Locate the cell with the specified text and output its (X, Y) center coordinate. 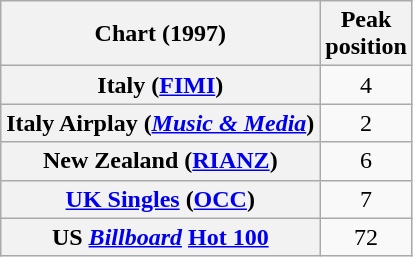
Italy (FIMI) (160, 85)
Peakposition (366, 34)
7 (366, 199)
4 (366, 85)
72 (366, 237)
Italy Airplay (Music & Media) (160, 123)
New Zealand (RIANZ) (160, 161)
Chart (1997) (160, 34)
US Billboard Hot 100 (160, 237)
2 (366, 123)
6 (366, 161)
UK Singles (OCC) (160, 199)
